Identify which cell holds the provided text, then report its [x, y] central coordinate. 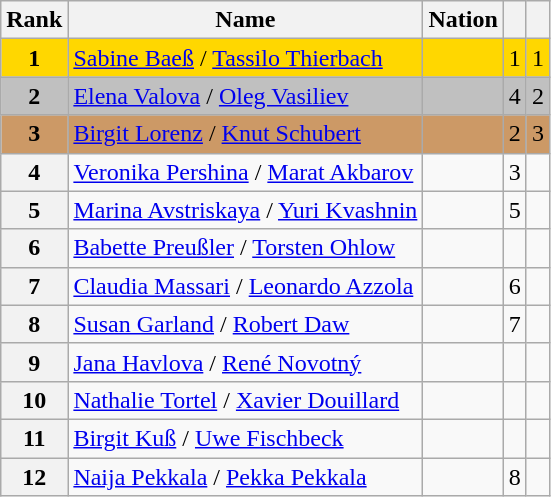
Sabine Baeß / Tassilo Thierbach [246, 58]
Naija Pekkala / Pekka Pekkala [246, 477]
Marina Avstriskaya / Yuri Kvashnin [246, 210]
Name [246, 20]
12 [34, 477]
Rank [34, 20]
Babette Preußler / Torsten Ohlow [246, 248]
Elena Valova / Oleg Vasiliev [246, 96]
Birgit Kuß / Uwe Fischbeck [246, 438]
10 [34, 400]
Susan Garland / Robert Daw [246, 324]
Nathalie Tortel / Xavier Douillard [246, 400]
Jana Havlova / René Novotný [246, 362]
Nation [463, 20]
Claudia Massari / Leonardo Azzola [246, 286]
9 [34, 362]
Birgit Lorenz / Knut Schubert [246, 134]
11 [34, 438]
Veronika Pershina / Marat Akbarov [246, 172]
